Identify which cell holds the provided text, then report its [X, Y] central coordinate. 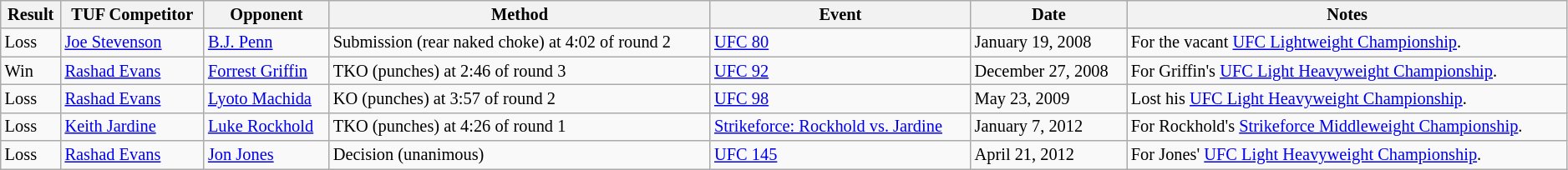
Jon Jones [266, 155]
January 7, 2012 [1049, 127]
Result [31, 14]
For the vacant UFC Lightweight Championship. [1347, 42]
Strikeforce: Rockhold vs. Jardine [840, 127]
January 19, 2008 [1049, 42]
For Griffin's UFC Light Heavyweight Championship. [1347, 71]
For Jones' UFC Light Heavyweight Championship. [1347, 155]
B.J. Penn [266, 42]
Forrest Griffin [266, 71]
April 21, 2012 [1049, 155]
Lyoto Machida [266, 98]
UFC 80 [840, 42]
Lost his UFC Light Heavyweight Championship. [1347, 98]
Win [31, 71]
TKO (punches) at 4:26 of round 1 [520, 127]
Notes [1347, 14]
UFC 92 [840, 71]
TKO (punches) at 2:46 of round 3 [520, 71]
Method [520, 14]
UFC 98 [840, 98]
Event [840, 14]
UFC 145 [840, 155]
Decision (unanimous) [520, 155]
For Rockhold's Strikeforce Middleweight Championship. [1347, 127]
KO (punches) at 3:57 of round 2 [520, 98]
Submission (rear naked choke) at 4:02 of round 2 [520, 42]
May 23, 2009 [1049, 98]
Joe Stevenson [132, 42]
Opponent [266, 14]
Keith Jardine [132, 127]
TUF Competitor [132, 14]
December 27, 2008 [1049, 71]
Date [1049, 14]
Luke Rockhold [266, 127]
